From the cell containing the given text, extract its center point as (x, y) coordinate. 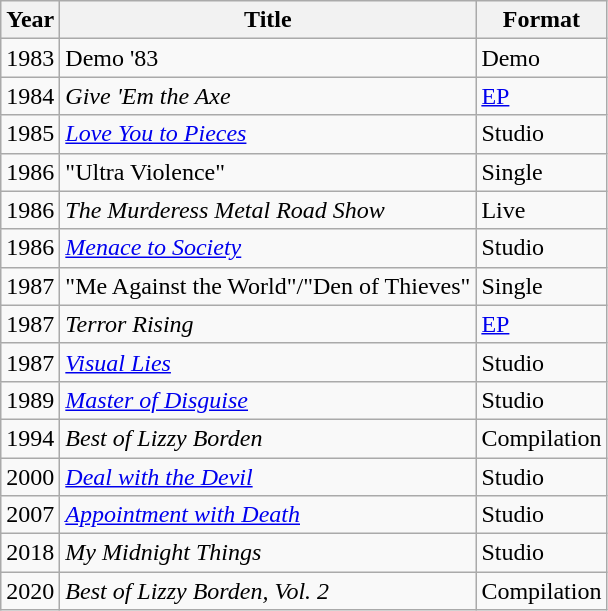
The Murderess Metal Road Show (268, 210)
Live (542, 210)
Terror Rising (268, 324)
Visual Lies (268, 362)
2007 (30, 515)
Give 'Em the Axe (268, 96)
My Midnight Things (268, 553)
1994 (30, 438)
Format (542, 20)
1985 (30, 134)
Menace to Society (268, 248)
"Ultra Violence" (268, 172)
2020 (30, 591)
Best of Lizzy Borden (268, 438)
Love You to Pieces (268, 134)
Master of Disguise (268, 400)
2000 (30, 477)
1989 (30, 400)
Deal with the Devil (268, 477)
Appointment with Death (268, 515)
Title (268, 20)
1983 (30, 58)
Year (30, 20)
Demo '83 (268, 58)
2018 (30, 553)
Best of Lizzy Borden, Vol. 2 (268, 591)
"Me Against the World"/"Den of Thieves" (268, 286)
1984 (30, 96)
Demo (542, 58)
